Provide the [X, Y] coordinate of the cell's center where the given text is located.  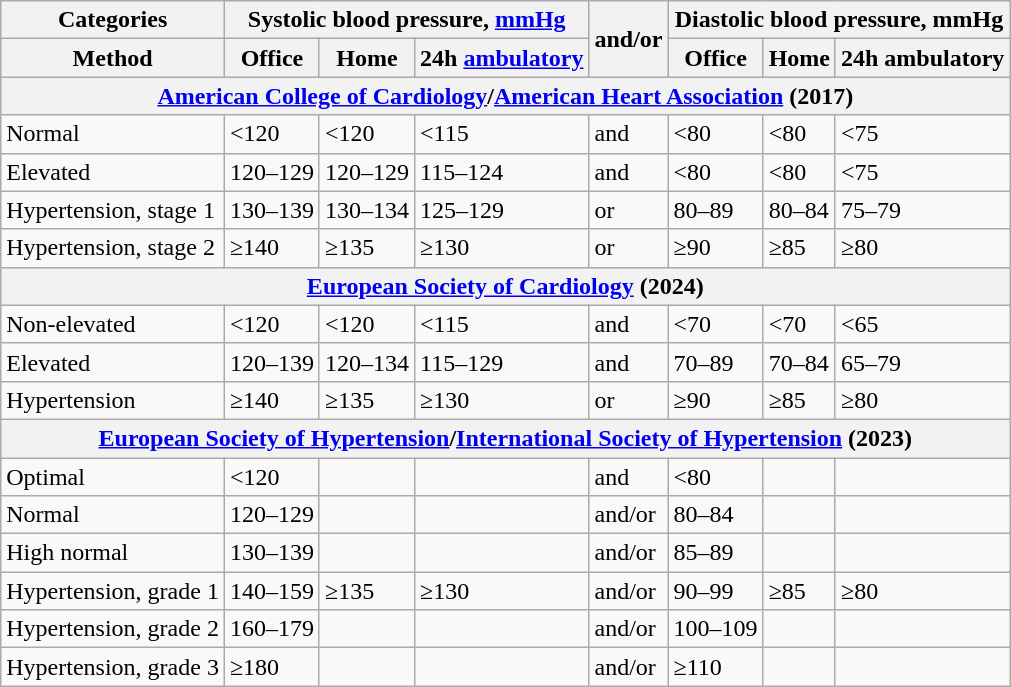
140–159 [272, 591]
Hypertension, grade 1 [113, 591]
≥110 [716, 667]
Diastolic blood pressure, mmHg [839, 20]
85–89 [716, 553]
Optimal [113, 477]
European Society of Cardiology (2024) [506, 286]
<65 [922, 324]
90–99 [716, 591]
70–89 [716, 362]
Method [113, 58]
115–129 [502, 362]
Hypertension, stage 2 [113, 248]
Systolic blood pressure, mmHg [406, 20]
160–179 [272, 629]
75–79 [922, 210]
≥180 [272, 667]
120–134 [366, 362]
Hypertension [113, 400]
Hypertension, grade 3 [113, 667]
65–79 [922, 362]
70–84 [799, 362]
Hypertension, stage 1 [113, 210]
130–134 [366, 210]
American College of Cardiology/American Heart Association (2017) [506, 96]
Hypertension, grade 2 [113, 629]
125–129 [502, 210]
Non-elevated [113, 324]
80–89 [716, 210]
High normal [113, 553]
Categories [113, 20]
European Society of Hypertension/International Society of Hypertension (2023) [506, 438]
115–124 [502, 172]
120–139 [272, 362]
100–109 [716, 629]
